Determine the [x, y] coordinate at the center of the cell enclosing the given text.  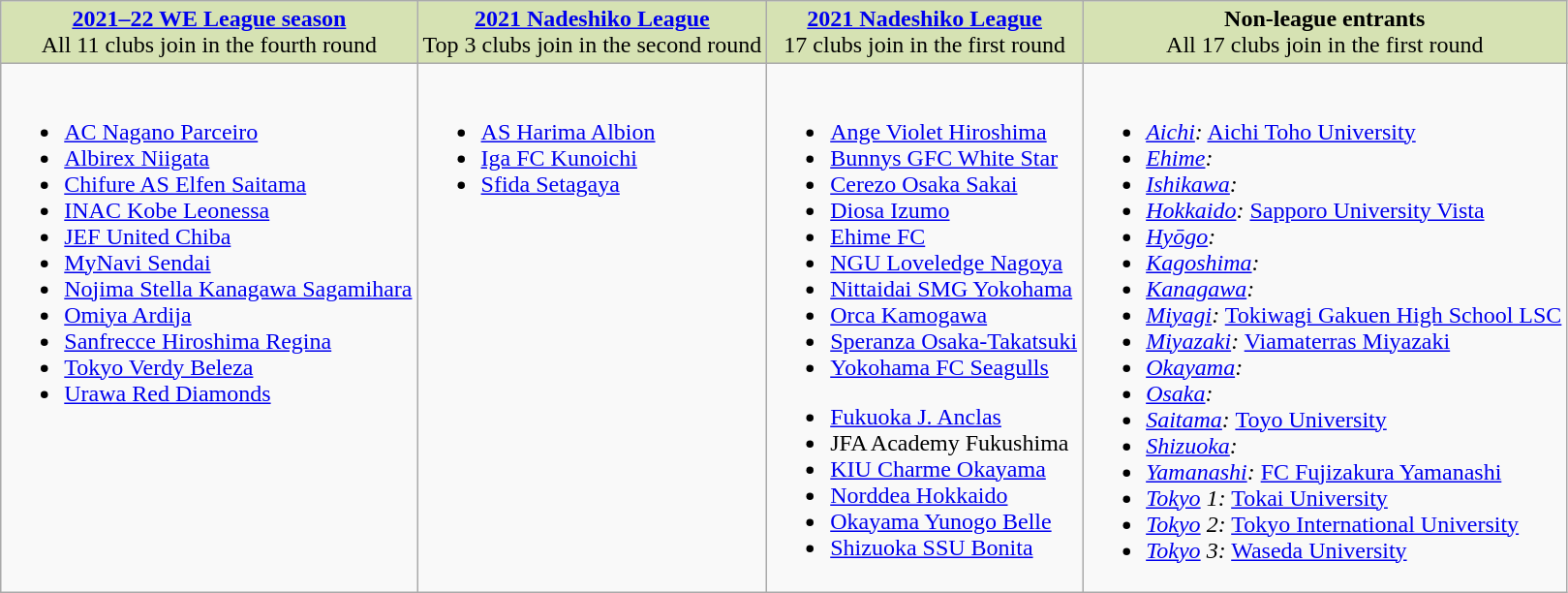
2021 Nadeshiko LeagueTop 3 clubs join in the second round [593, 33]
AS Harima AlbionIga FC KunoichiSfida Setagaya [593, 328]
2021–22 WE League seasonAll 11 clubs join in the fourth round [209, 33]
Non-league entrantsAll 17 clubs join in the first round [1325, 33]
2021 Nadeshiko League17 clubs join in the first round [925, 33]
